Extract the [X, Y] coordinate from the center of the cell holding the provided text.  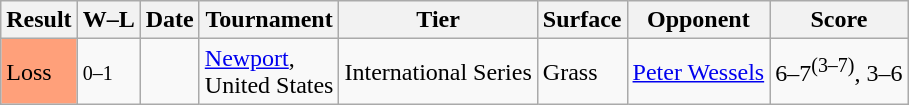
Grass [582, 72]
0–1 [108, 72]
Surface [582, 20]
Tier [438, 20]
Peter Wessels [698, 72]
Opponent [698, 20]
6–7(3–7), 3–6 [839, 72]
Score [839, 20]
Loss [39, 72]
Date [170, 20]
International Series [438, 72]
Newport, United States [269, 72]
Tournament [269, 20]
Result [39, 20]
W–L [108, 20]
